Search for the cell housing the specified text and yield its (x, y) center coordinate. 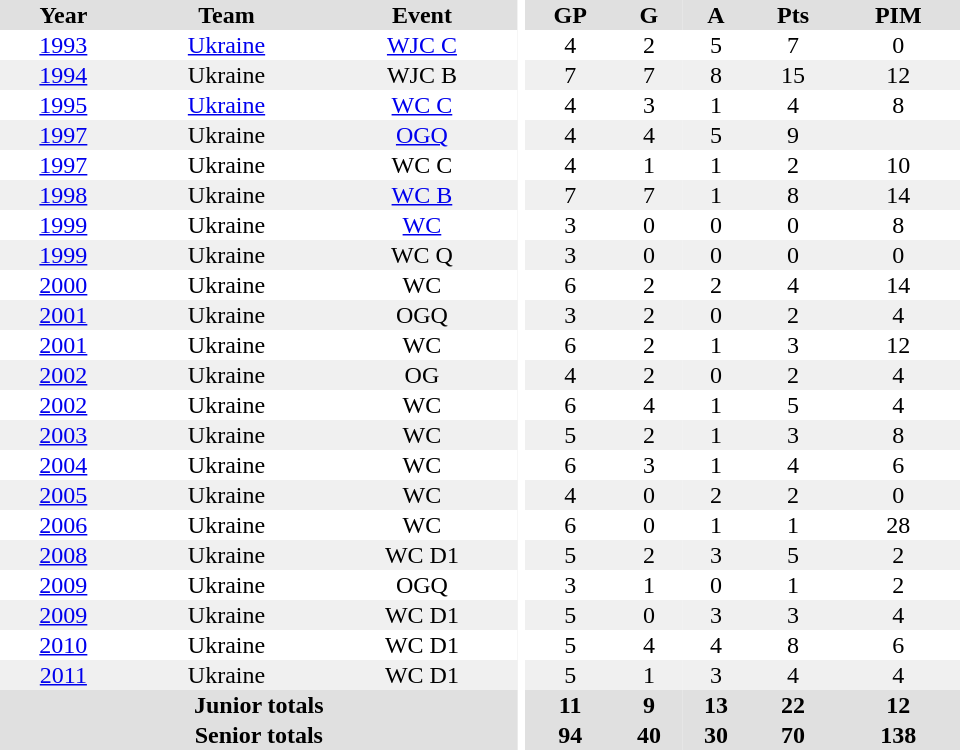
13 (716, 705)
Junior totals (259, 705)
WC B (422, 195)
15 (794, 75)
2005 (64, 495)
PIM (898, 15)
94 (570, 735)
70 (794, 735)
2010 (64, 645)
G (648, 15)
WC Q (422, 255)
Year (64, 15)
30 (716, 735)
11 (570, 705)
OG (422, 375)
2011 (64, 675)
Event (422, 15)
22 (794, 705)
1995 (64, 105)
1993 (64, 45)
28 (898, 525)
2006 (64, 525)
2003 (64, 435)
WJC C (422, 45)
A (716, 15)
Senior totals (259, 735)
1998 (64, 195)
Team (227, 15)
GP (570, 15)
1994 (64, 75)
10 (898, 165)
Pts (794, 15)
138 (898, 735)
40 (648, 735)
2008 (64, 555)
2004 (64, 465)
WJC B (422, 75)
2000 (64, 285)
